Output the [x, y] coordinate of the center of the cell containing the given text.  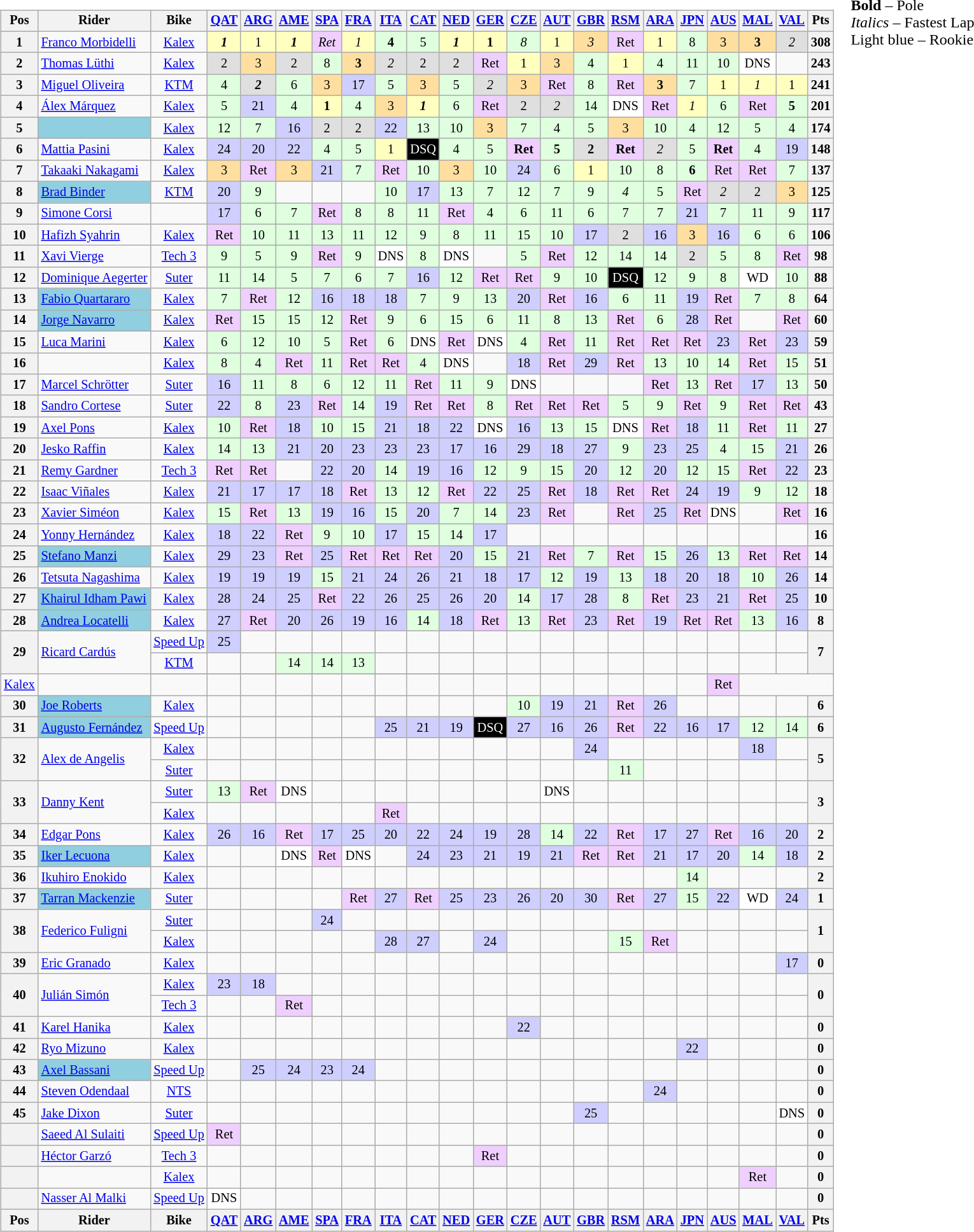
38 [19, 930]
Remy Gardner [94, 470]
45 [19, 1113]
201 [821, 106]
Iker Lecuona [94, 856]
42 [19, 1049]
Xavier Siméon [94, 514]
Simone Corsi [94, 214]
Alex de Angelis [94, 760]
33 [19, 802]
59 [821, 342]
51 [821, 363]
Yonny Hernández [94, 535]
Steven Odendaal [94, 1091]
308 [821, 42]
Miguel Oliveira [94, 85]
Augusto Fernández [94, 727]
Ryo Mizuno [94, 1049]
Mattia Pasini [94, 150]
Jesko Raffin [94, 449]
37 [19, 899]
40 [19, 995]
Stefano Manzi [94, 556]
Tarran Mackenzie [94, 899]
148 [821, 150]
Jake Dixon [94, 1113]
50 [821, 385]
Hafizh Syahrin [94, 235]
44 [19, 1091]
Isaac Viñales [94, 492]
Fabio Quartararo [94, 299]
32 [19, 760]
Álex Márquez [94, 106]
60 [821, 321]
137 [821, 171]
Luca Marini [94, 342]
Karel Hanika [94, 1027]
Joe Roberts [94, 706]
Franco Morbidelli [94, 42]
41 [19, 1027]
Sandro Cortese [94, 406]
Nasser Al Malki [94, 1199]
Dominique Aegerter [94, 278]
88 [821, 278]
98 [821, 256]
Julián Simón [94, 995]
36 [19, 878]
Andrea Locatelli [94, 620]
Marcel Schrötter [94, 385]
Takaaki Nakagami [94, 171]
243 [821, 64]
Axel Bassani [94, 1070]
Edgar Pons [94, 835]
Ricard Cardús [94, 653]
Saeed Al Sulaiti [94, 1135]
Héctor Garzó [94, 1156]
NTS [179, 1091]
106 [821, 235]
Danny Kent [94, 802]
Ikuhiro Enokido [94, 878]
Axel Pons [94, 428]
Brad Binder [94, 192]
Khairul Idham Pawi [94, 599]
117 [821, 214]
241 [821, 85]
Thomas Lüthi [94, 64]
34 [19, 835]
31 [19, 727]
Eric Granado [94, 963]
Jorge Navarro [94, 321]
Xavi Vierge [94, 256]
64 [821, 299]
174 [821, 128]
Federico Fuligni [94, 930]
Tetsuta Nagashima [94, 578]
39 [19, 963]
35 [19, 856]
125 [821, 192]
